Extract the (x, y) coordinate from the center of the cell holding the provided text.  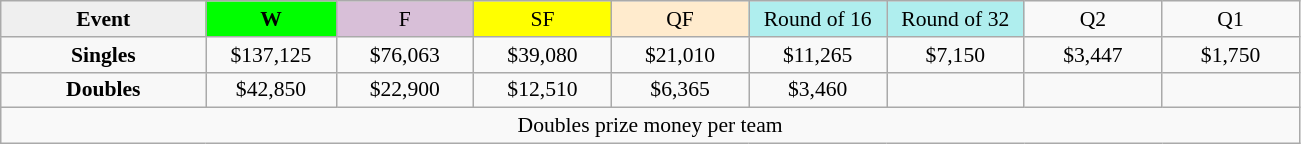
Q1 (1231, 19)
$7,150 (955, 55)
$137,125 (271, 55)
$12,510 (543, 90)
F (405, 19)
W (271, 19)
QF (680, 19)
Doubles (104, 90)
$6,365 (680, 90)
SF (543, 19)
$76,063 (405, 55)
$21,010 (680, 55)
$3,460 (818, 90)
$22,900 (405, 90)
Round of 16 (818, 19)
$1,750 (1231, 55)
Doubles prize money per team (650, 126)
$3,447 (1093, 55)
Event (104, 19)
Round of 32 (955, 19)
$11,265 (818, 55)
$39,080 (543, 55)
Singles (104, 55)
Q2 (1093, 19)
$42,850 (271, 90)
